Scan for the cell matching the given text and deliver its (x, y) coordinate at center. 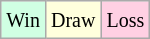
Win (24, 20)
Draw (72, 20)
Loss (126, 20)
